For the text-containing cell, return its midpoint in (X, Y) coordinate format. 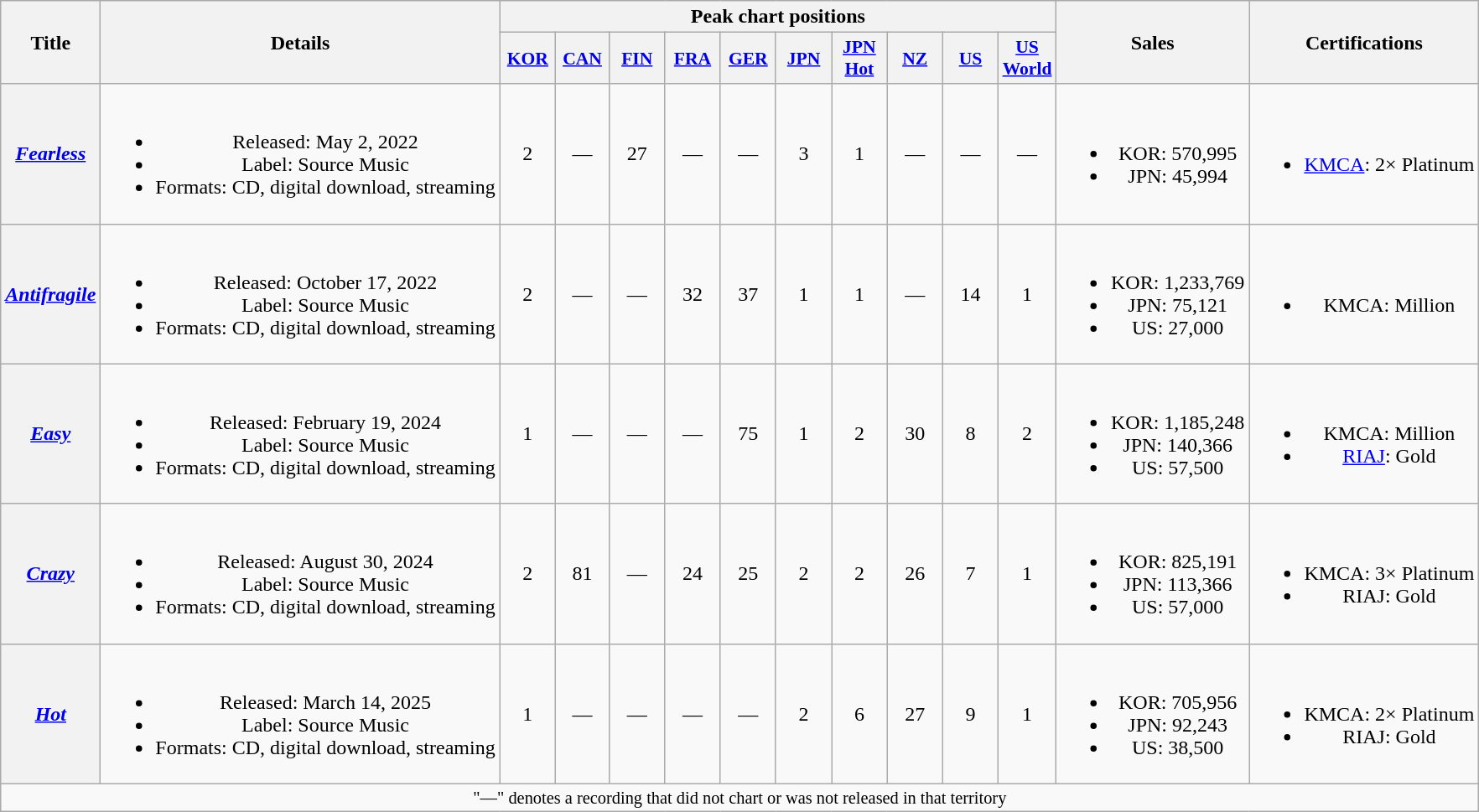
9 (970, 714)
JPNHot (859, 59)
Released: August 30, 2024Label: Source MusicFormats: CD, digital download, streaming (300, 573)
Crazy (50, 573)
24 (693, 573)
KOR: 1,233,769JPN: 75,121US: 27,000 (1152, 293)
KMCA: 3× PlatinumRIAJ: Gold (1364, 573)
KOR: 825,191JPN: 113,366US: 57,000 (1152, 573)
FRA (693, 59)
KOR: 1,185,248JPN: 140,366US: 57,500 (1152, 434)
GER (748, 59)
JPN (803, 59)
Released: October 17, 2022Label: Source MusicFormats: CD, digital download, streaming (300, 293)
KMCA: 2× Platinum (1364, 154)
Released: May 2, 2022Label: Source MusicFormats: CD, digital download, streaming (300, 154)
30 (915, 434)
KOR (527, 59)
32 (693, 293)
7 (970, 573)
KMCA: Million (1364, 293)
NZ (915, 59)
Hot (50, 714)
Title (50, 42)
Antifragile (50, 293)
26 (915, 573)
"—" denotes a recording that did not chart or was not released in that territory (739, 798)
6 (859, 714)
Details (300, 42)
CAN (582, 59)
75 (748, 434)
Released: February 19, 2024Label: Source MusicFormats: CD, digital download, streaming (300, 434)
KMCA: MillionRIAJ: Gold (1364, 434)
81 (582, 573)
Sales (1152, 42)
Peak chart positions (778, 17)
Fearless (50, 154)
FIN (637, 59)
KOR: 570,995JPN: 45,994 (1152, 154)
Released: March 14, 2025Label: Source MusicFormats: CD, digital download, streaming (300, 714)
USWorld (1028, 59)
37 (748, 293)
25 (748, 573)
US (970, 59)
8 (970, 434)
Certifications (1364, 42)
3 (803, 154)
14 (970, 293)
Easy (50, 434)
KMCA: 2× PlatinumRIAJ: Gold (1364, 714)
KOR: 705,956JPN: 92,243US: 38,500 (1152, 714)
